Provide the (X, Y) coordinate of the cell's center where the given text is located.  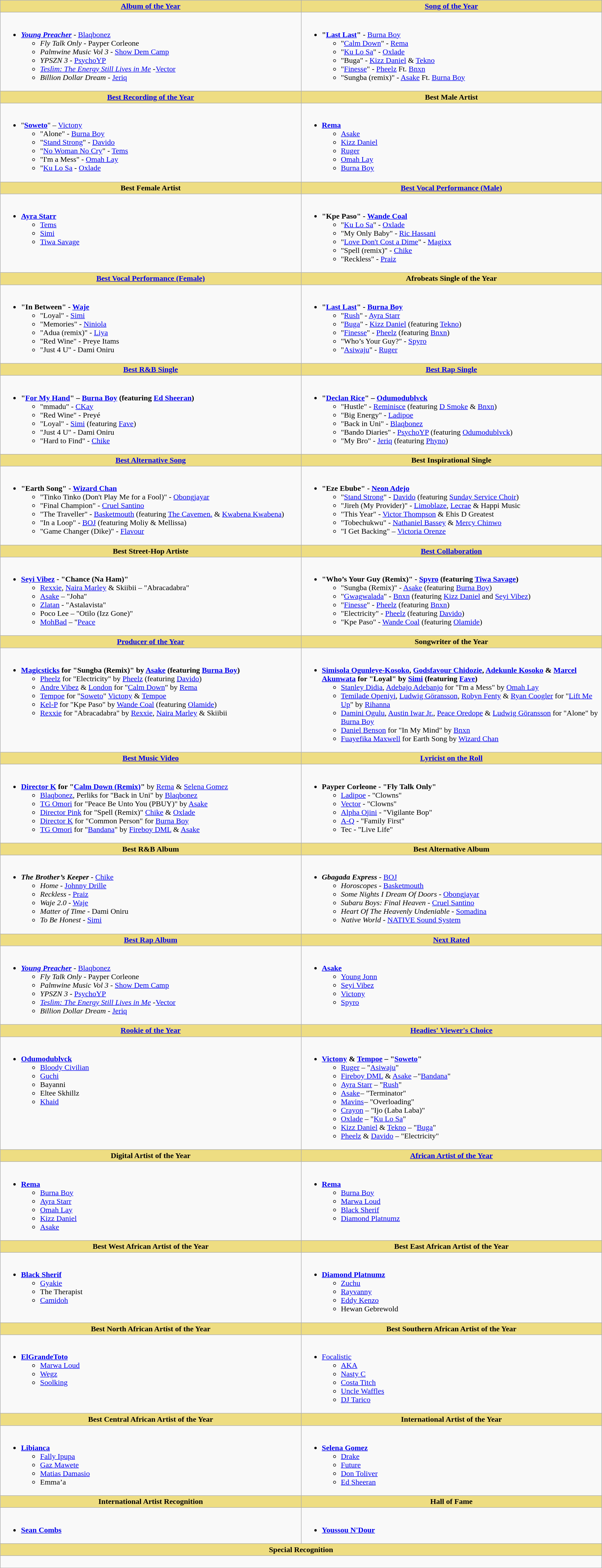
Hall of Fame (451, 1502)
Libianca Fally Ipupa Gaz Mawete Matias Damasio Emma’a (150, 1461)
RemaAsakeKizz DanielRugerOmah LayBurna Boy (451, 142)
Selena GomezDrakeFutureDon ToliverEd Sheeran (451, 1461)
"In Between" - Waje"Loyal" - Simi"Memories" - Niniola"Adua (remix)" - Liya"Red Wine" - Preye Itams"Just 4 U" - Dami Oniru (150, 324)
Best West African Artist of the Year (150, 1246)
Digital Artist of the Year (150, 1156)
Headies' Viewer's Choice (451, 1031)
Best Rap Album (150, 940)
Album of the Year (150, 6)
RemaBurna BoyAyra StarrOmah LayKizz DanielAsake (150, 1201)
Best North African Artist of the Year (150, 1328)
Next Rated (451, 940)
Afrobeats Single of the Year (451, 279)
"Kpe Paso" - Wande Coal"Ku Lo Sa" - Oxlade"My Only Baby" - Ric Hassani"Love Don't Cost a Dime" - Magixx"Spell (remix)" - Chike"Reckless" - Praiz (451, 233)
Special Recognition (301, 1550)
International Artist of the Year (451, 1420)
Best Vocal Performance (Female) (150, 279)
Best Music Video (150, 758)
Best R&B Single (150, 369)
The Brother’s Keeper - ChikeHome - Johnny DrilleReckless - PraizWaje 2.0 - WajeMatter of Time - Dami OniruTo Be Honest - Simi (150, 894)
OdumodublvckBloody CivilianGuchiBayanniEltee SkhillzKhaid (150, 1093)
Best Alternative Album (451, 849)
Lyricist on the Roll (451, 758)
Best East African Artist of the Year (451, 1246)
International Artist Recognition (150, 1502)
Youssou N'Dour (451, 1525)
Best Rap Single (451, 369)
Best Male Artist (451, 97)
Best Recording of the Year (150, 97)
Rookie of the Year (150, 1031)
"Soweto" – Victony"Alone" - Burna Boy"Stand Strong" - Davido"No Woman No Cry" - Tems"I'm a Mess" - Omah Lay"Ku Lo Sa - Oxlade (150, 142)
Black Sherif Gyakie The Therapist Camidoh (150, 1288)
Ayra StarrTemsSimiTiwa Savage (150, 233)
Song of the Year (451, 6)
Rema Burna Boy Marwa Loud Black Sherif Diamond Platnumz (451, 1201)
Best Southern African Artist of the Year (451, 1328)
Best Collaboration (451, 551)
African Artist of the Year (451, 1156)
Sean Combs (150, 1525)
ElGrandeToto Marwa Loud Wegz Soolking (150, 1374)
Best Street-Hop Artiste (150, 551)
Songwriter of the Year (451, 642)
AsakeYoung JonnSeyi VibezVictonySpyro (451, 985)
Payper Corleone - "Fly Talk Only"Ladipoe - "Clowns"Vector - "Clowns"Alpha Ojini - "Vigilante Bop"A-Q - "Family First"Tec - "Live Life" (451, 804)
Producer of the Year (150, 642)
Best R&B Album (150, 849)
Best Female Artist (150, 188)
Best Central African Artist of the Year (150, 1420)
Best Alternative Song (150, 460)
Best Inspirational Single (451, 460)
Best Vocal Performance (Male) (451, 188)
Diamond Platnumz Zuchu Rayvanny Eddy Kenzo Hewan Gebrewold (451, 1288)
Focalistic AKA Nasty C Costa Titch Uncle Waffles DJ Tarico (451, 1374)
